Find where the given text appears and provide that cell's center as [x, y] coordinate. 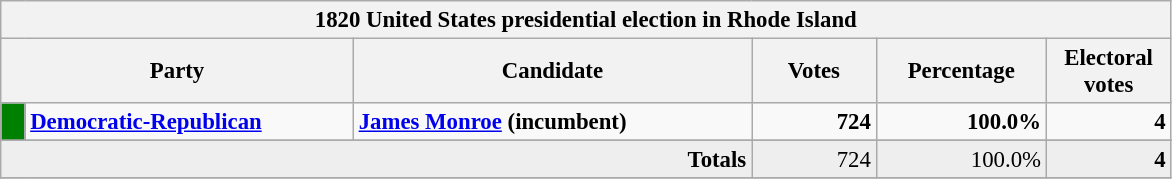
Totals [376, 160]
James Monroe (incumbent) [552, 122]
Party [178, 72]
Democratic-Republican [189, 122]
1820 United States presidential election in Rhode Island [586, 20]
Percentage [961, 72]
Electoral votes [1108, 72]
Candidate [552, 72]
Votes [814, 72]
